Provide the [x, y] coordinate of the cell's center where the given text is located.  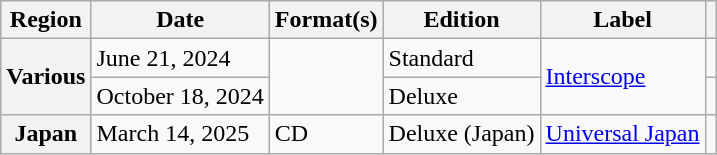
Standard [462, 58]
Edition [462, 20]
Various [46, 77]
Date [180, 20]
June 21, 2024 [180, 58]
March 14, 2025 [180, 134]
Interscope [622, 77]
Region [46, 20]
CD [326, 134]
October 18, 2024 [180, 96]
Format(s) [326, 20]
Label [622, 20]
Japan [46, 134]
Universal Japan [622, 134]
Deluxe (Japan) [462, 134]
Deluxe [462, 96]
